Capture the cell that displays the provided text and extract its (x, y) central coordinate. 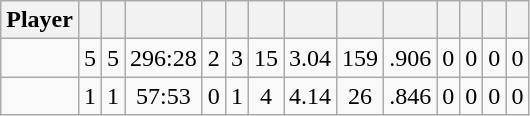
4 (266, 96)
159 (360, 58)
296:28 (164, 58)
Player (40, 20)
4.14 (310, 96)
3.04 (310, 58)
3 (236, 58)
2 (214, 58)
57:53 (164, 96)
26 (360, 96)
.846 (410, 96)
.906 (410, 58)
15 (266, 58)
